Determine the [X, Y] coordinate at the center of the cell enclosing the given text.  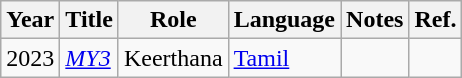
2023 [30, 58]
Language [284, 20]
MY3 [90, 58]
Tamil [284, 58]
Ref. [436, 20]
Title [90, 20]
Year [30, 20]
Notes [375, 20]
Role [173, 20]
Keerthana [173, 58]
